Capture the cell that displays the provided text and extract its (x, y) central coordinate. 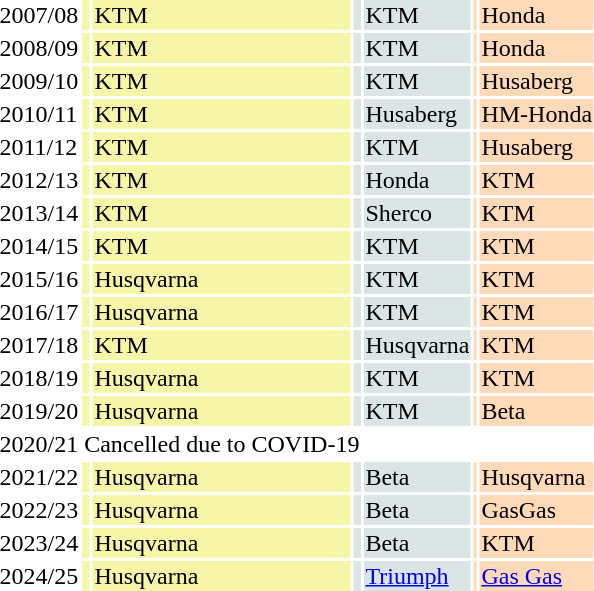
HM-Honda (537, 114)
Cancelled due to COVID-19 (222, 444)
Sherco (418, 213)
GasGas (537, 510)
Triumph (418, 576)
Gas Gas (537, 576)
